Scan for the cell matching the given text and deliver its (x, y) coordinate at center. 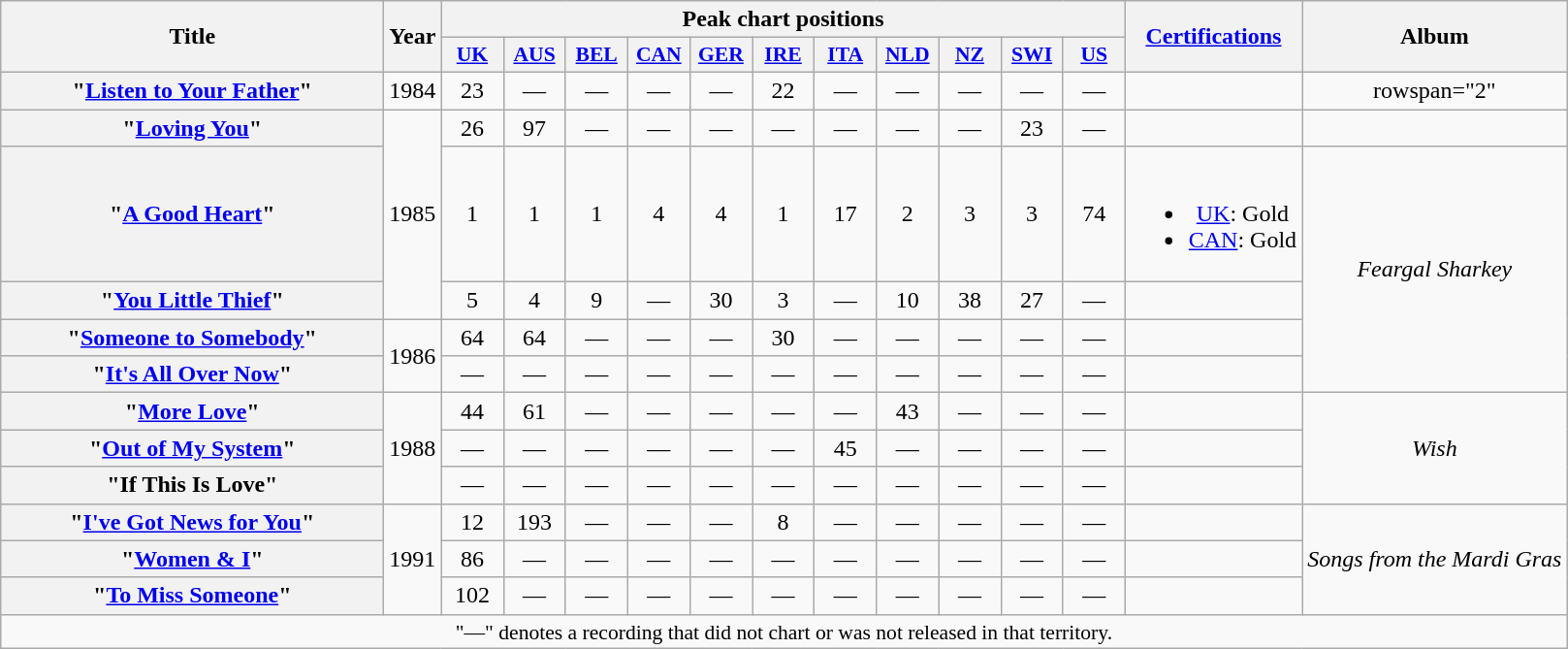
"To Miss Someone" (192, 596)
97 (534, 127)
"Listen to Your Father" (192, 90)
rowspan="2" (1435, 90)
SWI (1032, 55)
27 (1032, 301)
IRE (784, 55)
12 (472, 522)
Feargal Sharkey (1435, 270)
43 (908, 411)
"I've Got News for You" (192, 522)
"More Love" (192, 411)
Wish (1435, 448)
"It's All Over Now" (192, 374)
193 (534, 522)
Certifications (1213, 37)
26 (472, 127)
9 (596, 301)
NLD (908, 55)
102 (472, 596)
2 (908, 214)
"If This Is Love" (192, 485)
Peak chart positions (784, 19)
"—" denotes a recording that did not chart or was not released in that territory. (784, 632)
"Loving You" (192, 127)
1984 (413, 90)
61 (534, 411)
86 (472, 559)
5 (472, 301)
"Women & I" (192, 559)
1991 (413, 559)
Title (192, 37)
UK (472, 55)
1988 (413, 448)
AUS (534, 55)
US (1094, 55)
1985 (413, 213)
"Someone to Somebody" (192, 338)
22 (784, 90)
Songs from the Mardi Gras (1435, 559)
"Out of My System" (192, 448)
74 (1094, 214)
17 (846, 214)
1986 (413, 356)
"You Little Thief" (192, 301)
ITA (846, 55)
GER (720, 55)
Year (413, 37)
Album (1435, 37)
"A Good Heart" (192, 214)
38 (970, 301)
10 (908, 301)
BEL (596, 55)
44 (472, 411)
NZ (970, 55)
CAN (658, 55)
45 (846, 448)
UK: GoldCAN: Gold (1213, 214)
8 (784, 522)
